Scan for the cell matching the given text and deliver its [x, y] coordinate at center. 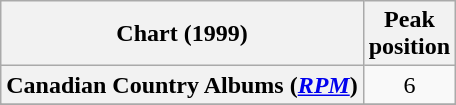
Canadian Country Albums (RPM) [182, 85]
Chart (1999) [182, 34]
6 [409, 85]
Peak position [409, 34]
